Search for the cell housing the specified text and yield its [X, Y] center coordinate. 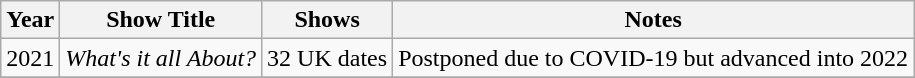
Show Title [161, 20]
What's it all About? [161, 58]
32 UK dates [328, 58]
Notes [654, 20]
Shows [328, 20]
Postponed due to COVID-19 but advanced into 2022 [654, 58]
2021 [30, 58]
Year [30, 20]
